Extract the (X, Y) coordinate from the center of the cell holding the provided text.  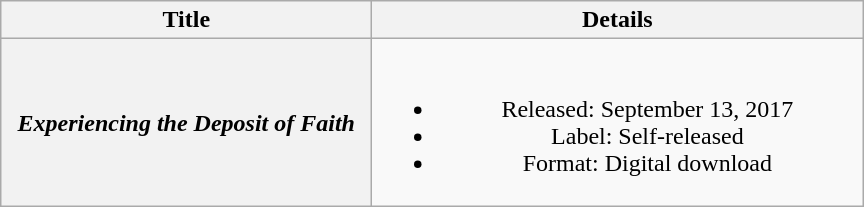
Released: September 13, 2017Label: Self-releasedFormat: Digital download (618, 122)
Details (618, 20)
Experiencing the Deposit of Faith (186, 122)
Title (186, 20)
